Output the [x, y] coordinate of the center of the cell containing the given text.  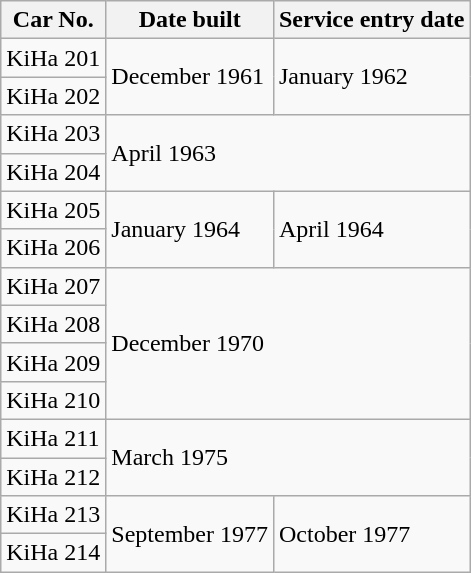
Service entry date [371, 20]
October 1977 [371, 534]
Date built [190, 20]
April 1963 [288, 153]
KiHa 205 [54, 210]
KiHa 208 [54, 324]
December 1970 [288, 343]
January 1964 [190, 229]
April 1964 [371, 229]
KiHa 206 [54, 248]
KiHa 202 [54, 96]
KiHa 211 [54, 438]
September 1977 [190, 534]
KiHa 204 [54, 172]
KiHa 210 [54, 400]
KiHa 207 [54, 286]
KiHa 214 [54, 553]
KiHa 203 [54, 134]
KiHa 212 [54, 477]
KiHa 213 [54, 515]
January 1962 [371, 77]
KiHa 201 [54, 58]
KiHa 209 [54, 362]
December 1961 [190, 77]
March 1975 [288, 457]
Car No. [54, 20]
